Determine the (X, Y) coordinate at the center of the cell enclosing the given text.  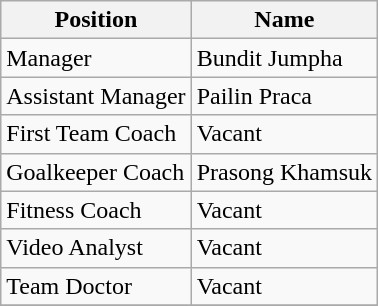
Fitness Coach (96, 210)
Goalkeeper Coach (96, 172)
Video Analyst (96, 248)
Position (96, 20)
Assistant Manager (96, 96)
Bundit Jumpha (284, 58)
Prasong Khamsuk (284, 172)
Name (284, 20)
Manager (96, 58)
First Team Coach (96, 134)
Pailin Praca (284, 96)
Team Doctor (96, 286)
